Determine the [x, y] coordinate at the center of the cell enclosing the given text.  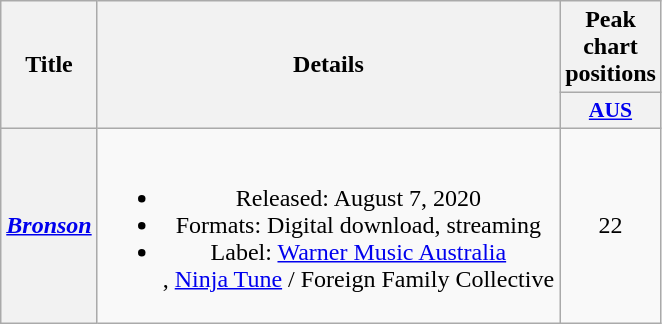
Released: August 7, 2020Formats: Digital download, streamingLabel: Warner Music Australia, Ninja Tune / Foreign Family Collective [328, 225]
Details [328, 65]
Title [49, 65]
Peak chart positions [611, 47]
AUS [611, 111]
Bronson [49, 225]
22 [611, 225]
